Scan for the cell matching the given text and deliver its (X, Y) coordinate at center. 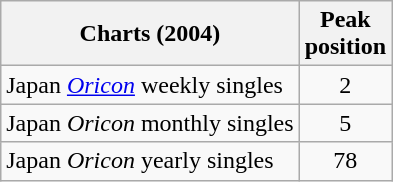
Japan Oricon weekly singles (150, 85)
Charts (2004) (150, 34)
Japan Oricon monthly singles (150, 123)
78 (345, 161)
Japan Oricon yearly singles (150, 161)
5 (345, 123)
2 (345, 85)
Peakposition (345, 34)
